Find where the given text appears and provide that cell's center as [x, y] coordinate. 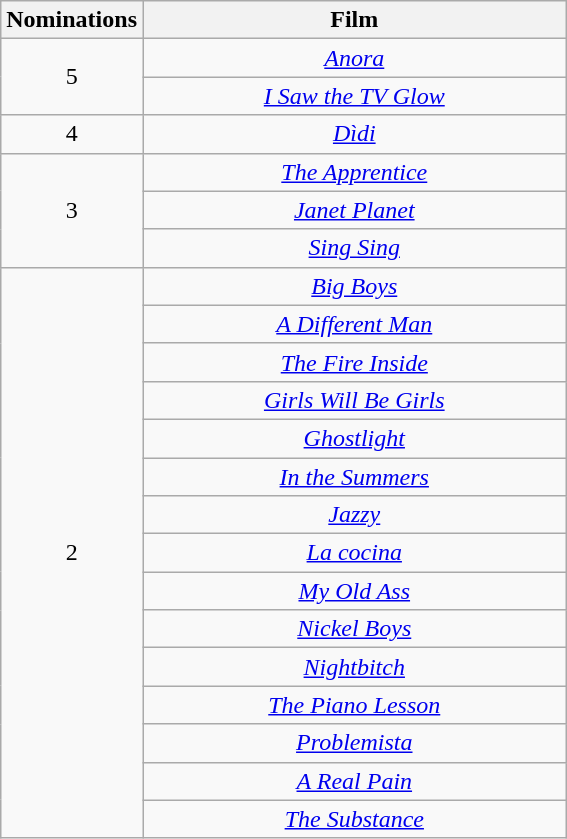
A Real Pain [354, 781]
Film [354, 20]
Jazzy [354, 515]
4 [72, 134]
Janet Planet [354, 210]
Girls Will Be Girls [354, 400]
The Substance [354, 819]
Nightbitch [354, 667]
3 [72, 210]
My Old Ass [354, 591]
La cocina [354, 553]
Problemista [354, 743]
A Different Man [354, 324]
Sing Sing [354, 248]
The Piano Lesson [354, 705]
The Apprentice [354, 172]
The Fire Inside [354, 362]
Big Boys [354, 286]
2 [72, 552]
Nominations [72, 20]
In the Summers [354, 477]
5 [72, 77]
Nickel Boys [354, 629]
Dìdi [354, 134]
I Saw the TV Glow [354, 96]
Ghostlight [354, 438]
Anora [354, 58]
